From the cell containing the given text, extract its center point as [x, y] coordinate. 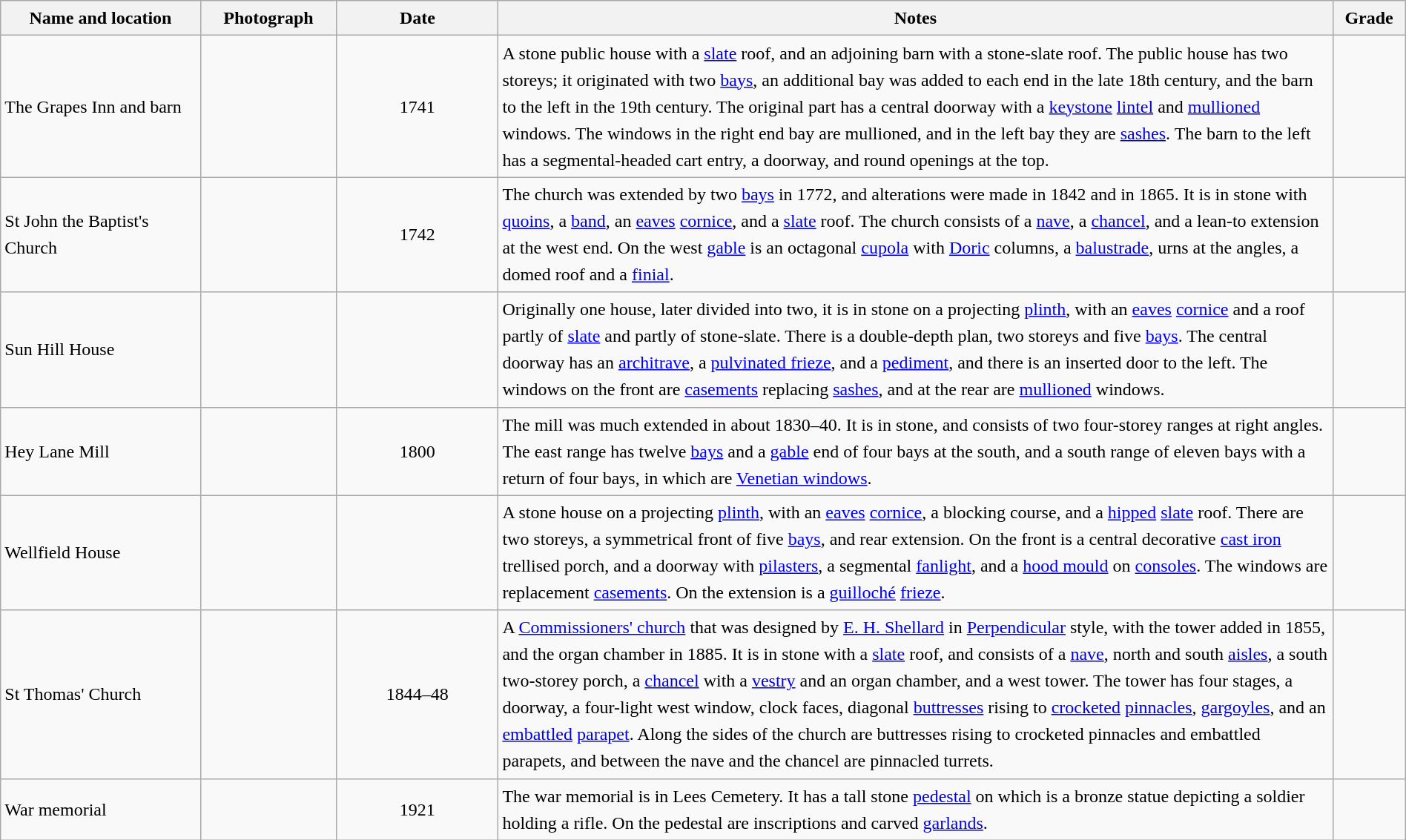
Wellfield House [101, 553]
War memorial [101, 810]
Photograph [268, 18]
1844–48 [417, 694]
The Grapes Inn and barn [101, 107]
1800 [417, 451]
Name and location [101, 18]
Notes [915, 18]
Sun Hill House [101, 350]
Hey Lane Mill [101, 451]
St John the Baptist's Church [101, 234]
1921 [417, 810]
Date [417, 18]
1742 [417, 234]
St Thomas' Church [101, 694]
1741 [417, 107]
Grade [1369, 18]
